Find where the given text appears and provide that cell's center as [x, y] coordinate. 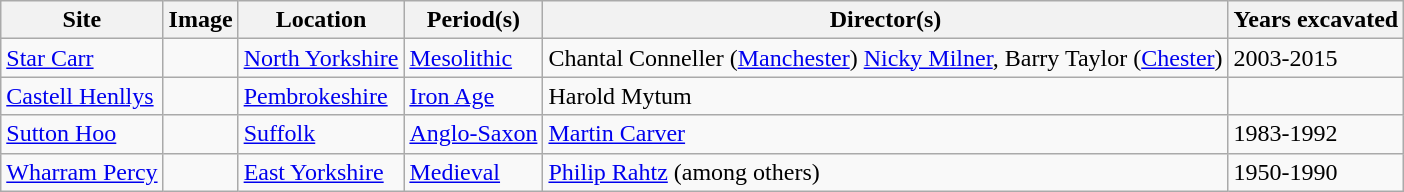
East Yorkshire [321, 172]
Wharram Percy [82, 172]
1983-1992 [1316, 134]
Philip Rahtz (among others) [886, 172]
Chantal Conneller (Manchester) Nicky Milner, Barry Taylor (Chester) [886, 58]
North Yorkshire [321, 58]
Martin Carver [886, 134]
Director(s) [886, 20]
Star Carr [82, 58]
Suffolk [321, 134]
Location [321, 20]
Pembrokeshire [321, 96]
Mesolithic [474, 58]
Sutton Hoo [82, 134]
Image [200, 20]
Years excavated [1316, 20]
Iron Age [474, 96]
Medieval [474, 172]
2003-2015 [1316, 58]
Period(s) [474, 20]
Site [82, 20]
Harold Mytum [886, 96]
Castell Henllys [82, 96]
Anglo-Saxon [474, 134]
1950-1990 [1316, 172]
